Scan for the cell matching the given text and deliver its (x, y) coordinate at center. 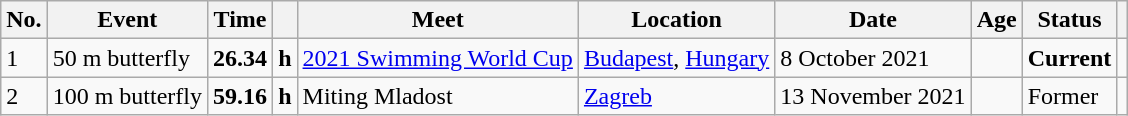
Date (873, 20)
Status (1070, 20)
2021 Swimming World Cup (438, 58)
Miting Mladost (438, 96)
Time (240, 20)
Location (676, 20)
100 m butterfly (127, 96)
Budapest, Hungary (676, 58)
13 November 2021 (873, 96)
No. (24, 20)
50 m butterfly (127, 58)
Event (127, 20)
8 October 2021 (873, 58)
Age (996, 20)
Meet (438, 20)
Current (1070, 58)
2 (24, 96)
Former (1070, 96)
1 (24, 58)
Zagreb (676, 96)
59.16 (240, 96)
26.34 (240, 58)
